Return [x, y] of the center of cell containing provided text 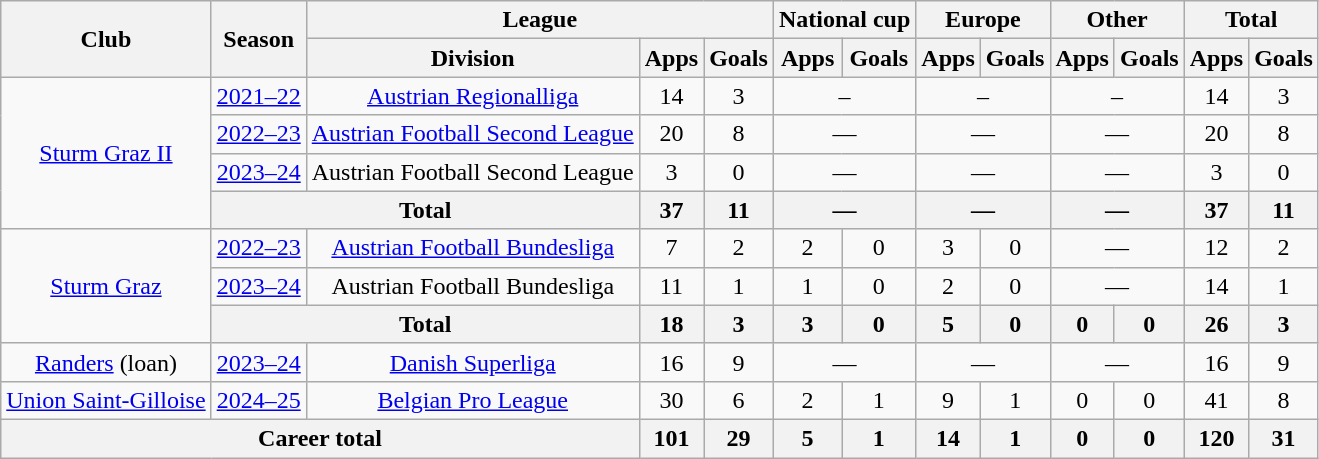
National cup [844, 20]
Union Saint-Gilloise [106, 400]
Season [258, 39]
7 [671, 248]
Danish Superliga [472, 362]
41 [1216, 400]
Europe [983, 20]
Division [472, 58]
Austrian Regionalliga [472, 96]
120 [1216, 438]
26 [1216, 324]
Randers (loan) [106, 362]
League [540, 20]
6 [739, 400]
2024–25 [258, 400]
101 [671, 438]
30 [671, 400]
2021–22 [258, 96]
29 [739, 438]
31 [1284, 438]
Sturm Graz II [106, 153]
Other [1117, 20]
18 [671, 324]
Belgian Pro League [472, 400]
Career total [320, 438]
Club [106, 39]
Sturm Graz [106, 286]
12 [1216, 248]
